Pinpoint the cell where the given text exists, returning its [X, Y] midpoint coordinate. 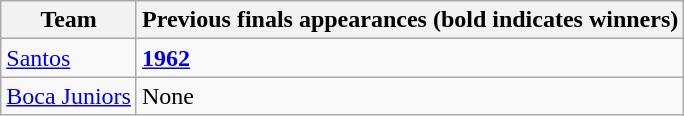
1962 [410, 58]
Previous finals appearances (bold indicates winners) [410, 20]
Santos [69, 58]
None [410, 96]
Boca Juniors [69, 96]
Team [69, 20]
